Detect which cell encompasses the target text, then output its (X, Y) center coordinate. 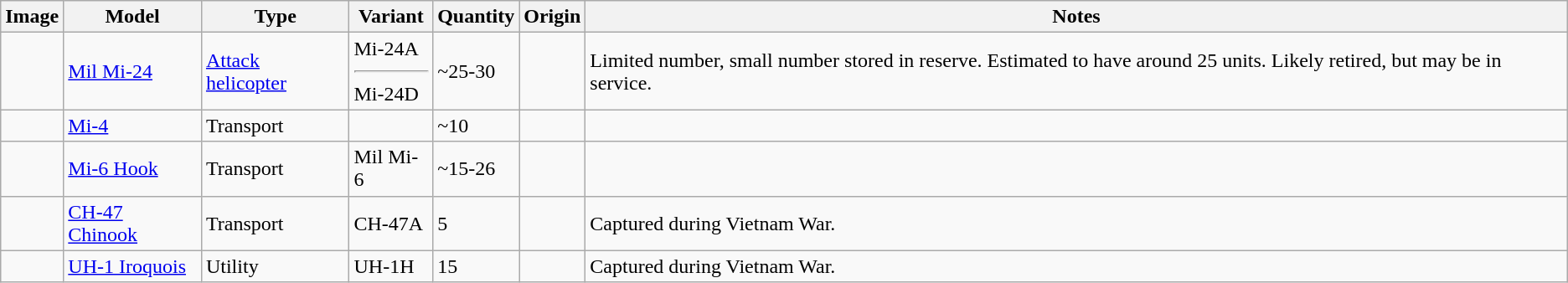
Limited number, small number stored in reserve. Estimated to have around 25 units. Likely retired, but may be in service. (1076, 71)
~25-30 (476, 71)
5 (476, 223)
UH-1H (391, 266)
15 (476, 266)
CH-47 Chinook (132, 223)
Mi-24A Mi-24D (391, 71)
Mi-4 (132, 126)
Attack helicopter (275, 71)
Quantity (476, 17)
Model (132, 17)
Image (32, 17)
Origin (553, 17)
Variant (391, 17)
Mil Mi-24 (132, 71)
Utility (275, 266)
Type (275, 17)
~15-26 (476, 169)
~10 (476, 126)
UH-1 Iroquois (132, 266)
Mil Mi-6 (391, 169)
Mi-6 Hook (132, 169)
Notes (1076, 17)
CH-47A (391, 223)
